Find where the given text appears and provide that cell's center as (x, y) coordinate. 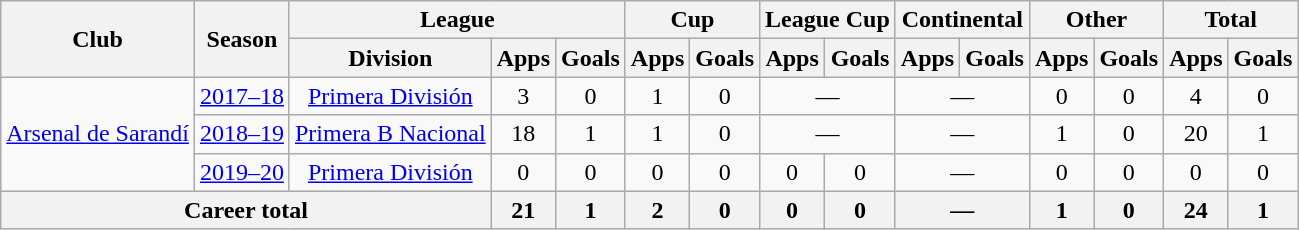
Season (242, 39)
4 (1196, 96)
2 (657, 210)
24 (1196, 210)
20 (1196, 134)
Club (98, 39)
18 (523, 134)
3 (523, 96)
Career total (246, 210)
League (457, 20)
Primera B Nacional (390, 134)
Other (1096, 20)
2017–18 (242, 96)
League Cup (828, 20)
2018–19 (242, 134)
Continental (962, 20)
21 (523, 210)
Total (1231, 20)
Arsenal de Sarandí (98, 134)
2019–20 (242, 172)
Division (390, 58)
Cup (692, 20)
